Capture the cell that displays the provided text and extract its (x, y) central coordinate. 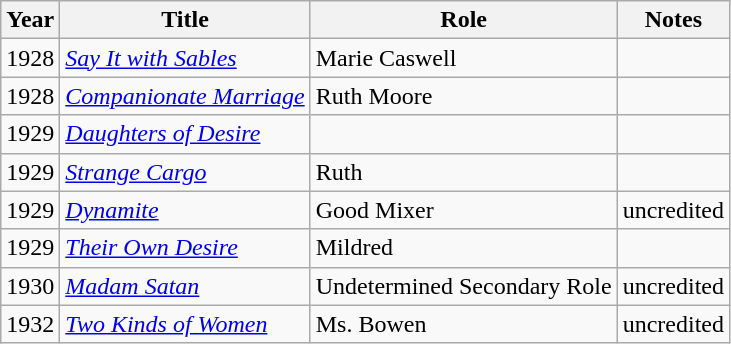
Ruth Moore (464, 96)
Strange Cargo (185, 172)
Notes (673, 20)
Daughters of Desire (185, 134)
Role (464, 20)
Title (185, 20)
Mildred (464, 248)
Undetermined Secondary Role (464, 286)
Ruth (464, 172)
1930 (30, 286)
1932 (30, 324)
Dynamite (185, 210)
Year (30, 20)
Good Mixer (464, 210)
Ms. Bowen (464, 324)
Two Kinds of Women (185, 324)
Say It with Sables (185, 58)
Marie Caswell (464, 58)
Companionate Marriage (185, 96)
Their Own Desire (185, 248)
Madam Satan (185, 286)
